Locate the cell with the specified text and output its (X, Y) center coordinate. 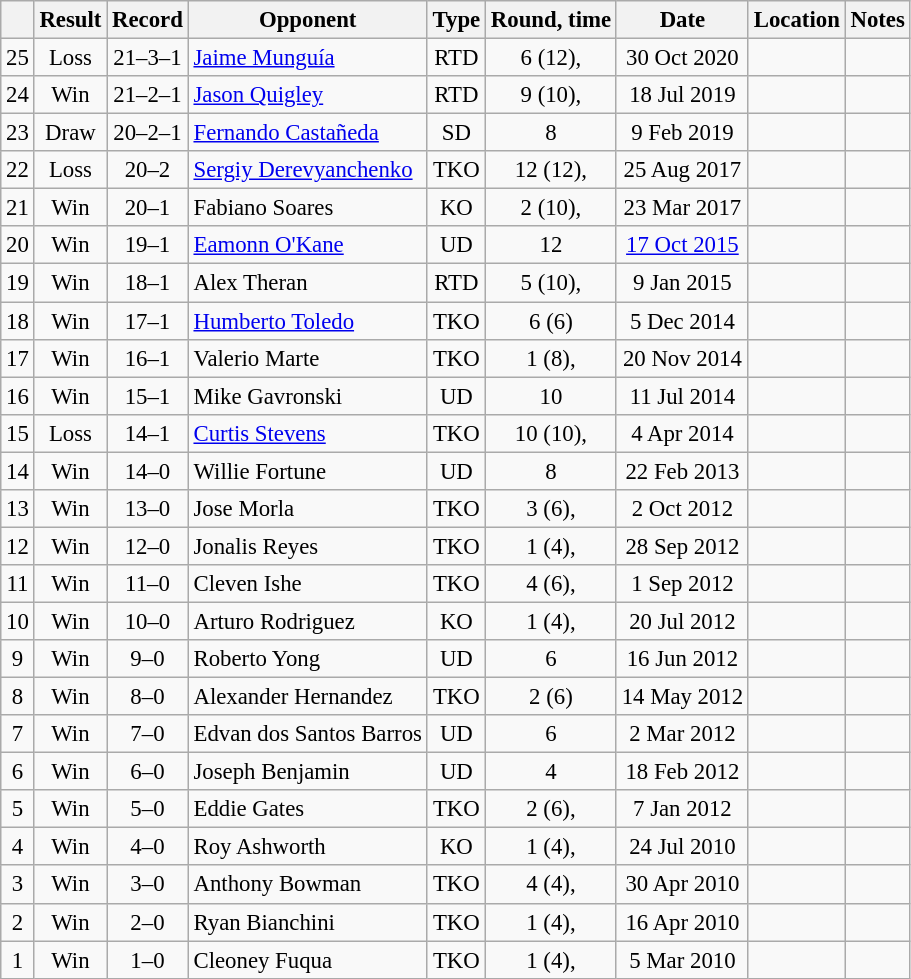
1–0 (148, 960)
14 May 2012 (682, 697)
1 (8), (552, 358)
6–0 (148, 772)
4 Apr 2014 (682, 433)
9–0 (148, 659)
23 Mar 2017 (682, 208)
Opponent (308, 20)
24 (18, 95)
6 (6) (552, 321)
Jaime Munguía (308, 58)
10 (10), (552, 433)
2 (6) (552, 697)
Mike Gavronski (308, 396)
5–0 (148, 809)
Fernando Castañeda (308, 133)
23 (18, 133)
Ryan Bianchini (308, 922)
30 Oct 2020 (682, 58)
6 (12), (552, 58)
16–1 (148, 358)
Jason Quigley (308, 95)
Roy Ashworth (308, 847)
4 (4), (552, 885)
5 (18, 809)
3–0 (148, 885)
4 (6), (552, 584)
Cleoney Fuqua (308, 960)
2–0 (148, 922)
20–1 (148, 208)
18 Feb 2012 (682, 772)
12–0 (148, 546)
Fabiano Soares (308, 208)
3 (18, 885)
11 Jul 2014 (682, 396)
20–2 (148, 170)
13 (18, 509)
Sergiy Derevyanchenko (308, 170)
19–1 (148, 245)
16 Apr 2010 (682, 922)
15 (18, 433)
30 Apr 2010 (682, 885)
9 Feb 2019 (682, 133)
Alexander Hernandez (308, 697)
Humberto Toledo (308, 321)
11 (18, 584)
2 (18, 922)
2 (6), (552, 809)
Eddie Gates (308, 809)
Date (682, 20)
Jose Morla (308, 509)
Valerio Marte (308, 358)
Anthony Bowman (308, 885)
Result (70, 20)
25 Aug 2017 (682, 170)
5 (10), (552, 283)
10–0 (148, 621)
4–0 (148, 847)
7 (18, 734)
1 Sep 2012 (682, 584)
Willie Fortune (308, 471)
21–2–1 (148, 95)
Record (148, 20)
Edvan dos Santos Barros (308, 734)
18 Jul 2019 (682, 95)
9 (10), (552, 95)
24 Jul 2010 (682, 847)
20 Nov 2014 (682, 358)
3 (6), (552, 509)
11–0 (148, 584)
21 (18, 208)
15–1 (148, 396)
Draw (70, 133)
28 Sep 2012 (682, 546)
Round, time (552, 20)
Joseph Benjamin (308, 772)
2 Oct 2012 (682, 509)
Cleven Ishe (308, 584)
21–3–1 (148, 58)
17 (18, 358)
20–2–1 (148, 133)
Location (796, 20)
20 (18, 245)
14 (18, 471)
7–0 (148, 734)
16 (18, 396)
19 (18, 283)
9 (18, 659)
8–0 (148, 697)
Jonalis Reyes (308, 546)
Alex Theran (308, 283)
14–1 (148, 433)
2 (10), (552, 208)
Arturo Rodriguez (308, 621)
5 Dec 2014 (682, 321)
20 Jul 2012 (682, 621)
Notes (878, 20)
Eamonn O'Kane (308, 245)
Roberto Yong (308, 659)
9 Jan 2015 (682, 283)
Type (456, 20)
18–1 (148, 283)
22 (18, 170)
14–0 (148, 471)
SD (456, 133)
2 Mar 2012 (682, 734)
13–0 (148, 509)
5 Mar 2010 (682, 960)
22 Feb 2013 (682, 471)
16 Jun 2012 (682, 659)
17 Oct 2015 (682, 245)
12 (12), (552, 170)
1 (18, 960)
18 (18, 321)
7 Jan 2012 (682, 809)
Curtis Stevens (308, 433)
25 (18, 58)
17–1 (148, 321)
